Extract the [x, y] coordinate from the center of the cell holding the provided text.  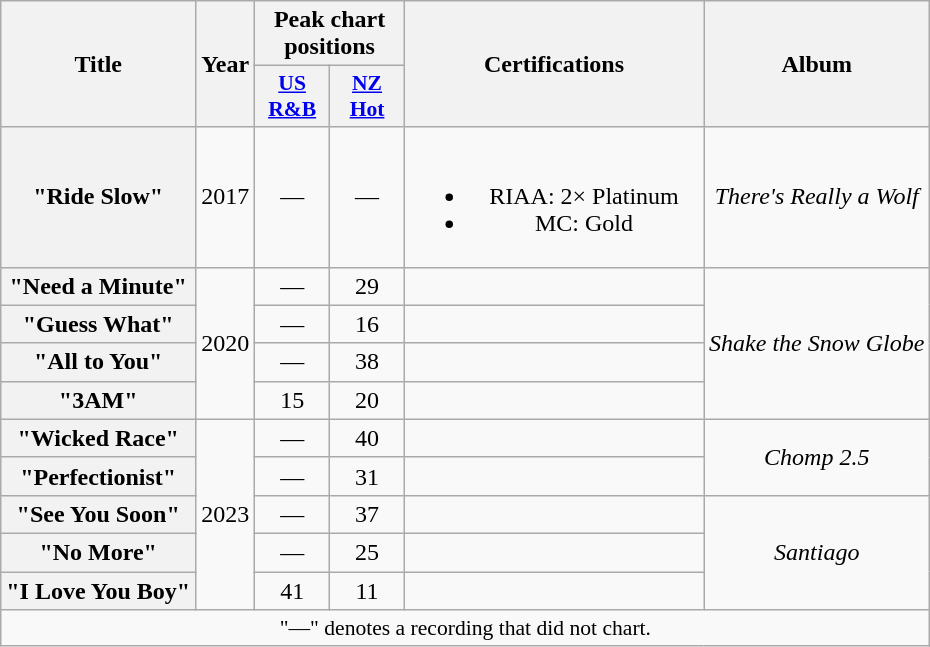
"All to You" [98, 362]
Peak chart positions [330, 34]
29 [368, 286]
"Guess What" [98, 324]
"No More" [98, 552]
"Ride Slow" [98, 197]
"I Love You Boy" [98, 591]
"3AM" [98, 400]
31 [368, 476]
25 [368, 552]
Album [817, 64]
USR&B [292, 96]
"See You Soon" [98, 514]
There's Really a Wolf [817, 197]
Shake the Snow Globe [817, 343]
11 [368, 591]
Year [226, 64]
2017 [226, 197]
20 [368, 400]
Certifications [554, 64]
16 [368, 324]
Title [98, 64]
38 [368, 362]
"Wicked Race" [98, 438]
"Perfectionist" [98, 476]
41 [292, 591]
"—" denotes a recording that did not chart. [466, 628]
NZHot [368, 96]
Chomp 2.5 [817, 457]
"Need a Minute" [98, 286]
RIAA: 2× PlatinumMC: Gold [554, 197]
37 [368, 514]
40 [368, 438]
15 [292, 400]
2020 [226, 343]
Santiago [817, 552]
2023 [226, 514]
